Capture the cell that displays the provided text and extract its (X, Y) central coordinate. 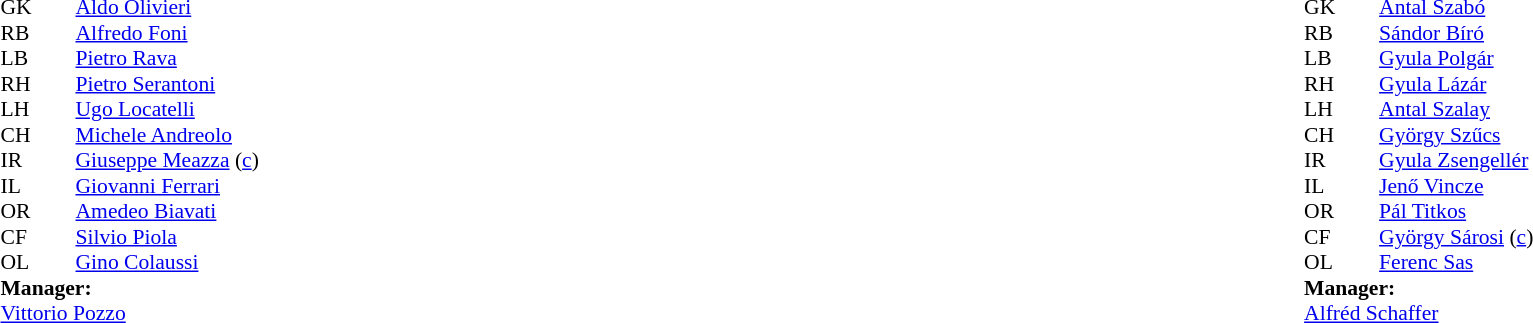
Gyula Polgár (1456, 59)
Giuseppe Meazza (c) (168, 161)
Gino Colaussi (168, 263)
Giovanni Ferrari (168, 186)
Sándor Bíró (1456, 33)
Gyula Lázár (1456, 84)
Ugo Locatelli (168, 109)
Jenő Vincze (1456, 186)
Silvio Piola (168, 237)
Alfredo Foni (168, 33)
Amedeo Biavati (168, 211)
Pietro Rava (168, 59)
György Szűcs (1456, 135)
Michele Andreolo (168, 135)
Ferenc Sas (1456, 263)
Antal Szalay (1456, 109)
Pietro Serantoni (168, 84)
Gyula Zsengellér (1456, 161)
Pál Titkos (1456, 211)
György Sárosi (c) (1456, 237)
